Detect which cell encompasses the target text, then output its [X, Y] center coordinate. 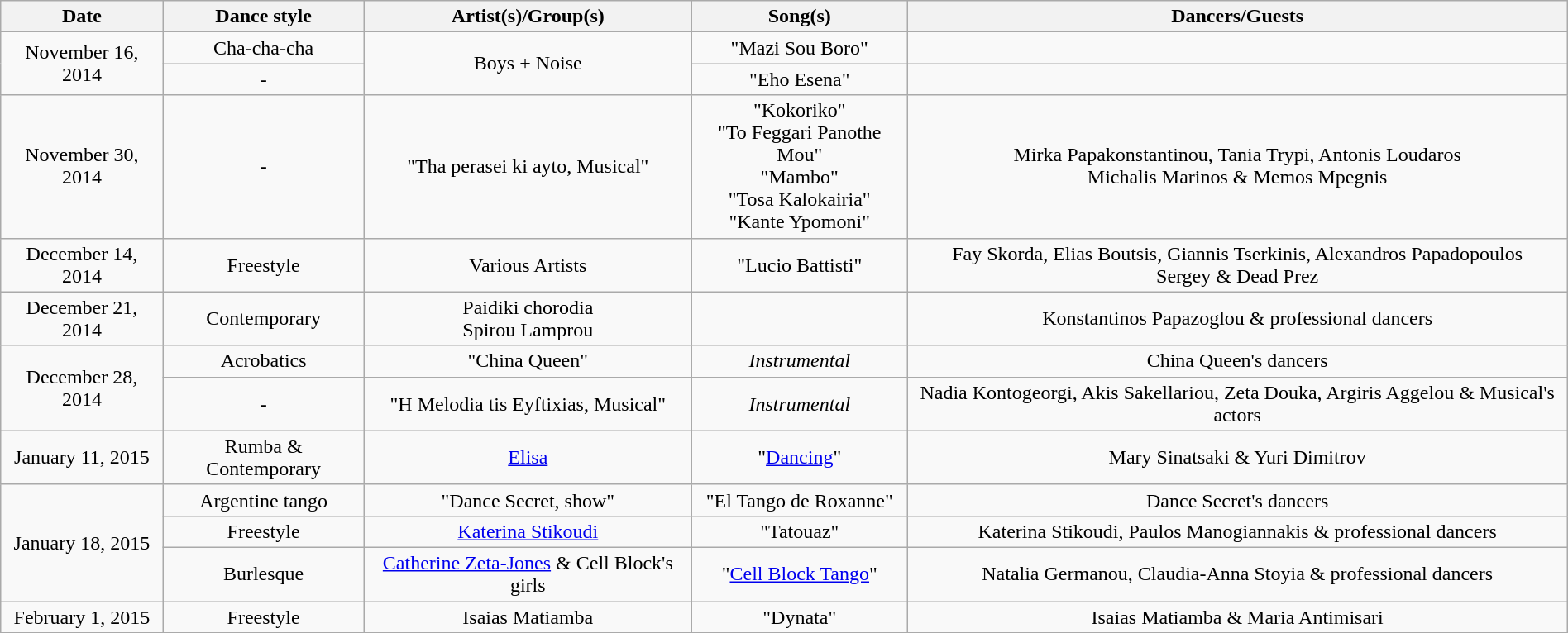
"China Queen" [528, 361]
"Mazi Sou Boro" [799, 48]
Mary Sinatsaki & Yuri Dimitrov [1237, 458]
Nadia Kontogeorgi, Akis Sakellariou, Zeta Douka, Argiris Aggelou & Musical's actors [1237, 403]
Katerina Stikoudi [528, 531]
November 16, 2014 [82, 64]
Mirka Papakonstantinou, Tania Trypi, Antonis LoudarosMichalis Marinos & Memos Mpegnis [1237, 167]
December 21, 2014 [82, 319]
January 11, 2015 [82, 458]
Isaias Matiamba & Maria Antimisari [1237, 617]
February 1, 2015 [82, 617]
"Dance Secret, show" [528, 500]
Dance style [263, 17]
Dance Secret's dancers [1237, 500]
"Tha perasei ki ayto, Musical" [528, 167]
"El Tango de Roxanne" [799, 500]
Natalia Germanou, Claudia-Anna Stoyia & professional dancers [1237, 574]
"Cell Block Tango" [799, 574]
Elisa [528, 458]
"H Melodia tis Eyftixias, Musical" [528, 403]
Contemporary [263, 319]
Dancers/Guests [1237, 17]
Artist(s)/Group(s) [528, 17]
December 14, 2014 [82, 264]
"Lucio Battisti" [799, 264]
Various Artists [528, 264]
Konstantinos Papazoglou & professional dancers [1237, 319]
China Queen's dancers [1237, 361]
Burlesque [263, 574]
Catherine Zeta-Jones & Cell Block's girls [528, 574]
Date [82, 17]
Αcrobatics [263, 361]
Isaias Matiamba [528, 617]
Fay Skorda, Elias Boutsis, Giannis Tserkinis, Alexandros PapadopoulosSergey & Dead Prez [1237, 264]
Cha-cha-cha [263, 48]
Katerina Stikoudi, Paulos Manogiannakis & professional dancers [1237, 531]
January 18, 2015 [82, 542]
"Tatouaz" [799, 531]
"Kokoriko""To Feggari Panothe Mou""Mambo""Tosa Kalokairia""Kante Ypomoni" [799, 167]
"Dancing" [799, 458]
Boys + Noise [528, 64]
Argentine tango [263, 500]
December 28, 2014 [82, 388]
Rumba & Contemporary [263, 458]
Song(s) [799, 17]
Paidiki chorodiaSpirou Lamprou [528, 319]
November 30, 2014 [82, 167]
"Dynata" [799, 617]
"Eho Esena" [799, 79]
